Return the (X, Y) coordinate for the center point of the cell that contains the specified text.  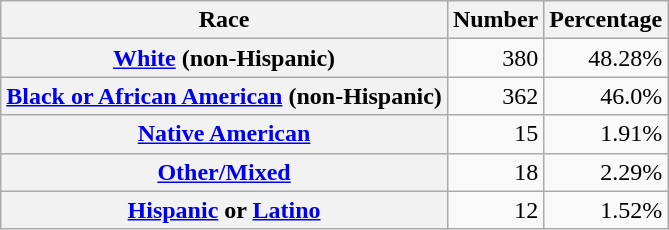
White (non-Hispanic) (224, 58)
48.28% (606, 58)
380 (495, 58)
Other/Mixed (224, 172)
2.29% (606, 172)
1.91% (606, 134)
Race (224, 20)
46.0% (606, 96)
Number (495, 20)
Native American (224, 134)
12 (495, 210)
15 (495, 134)
18 (495, 172)
1.52% (606, 210)
362 (495, 96)
Black or African American (non-Hispanic) (224, 96)
Hispanic or Latino (224, 210)
Percentage (606, 20)
